From the cell containing the given text, extract its center point as (X, Y) coordinate. 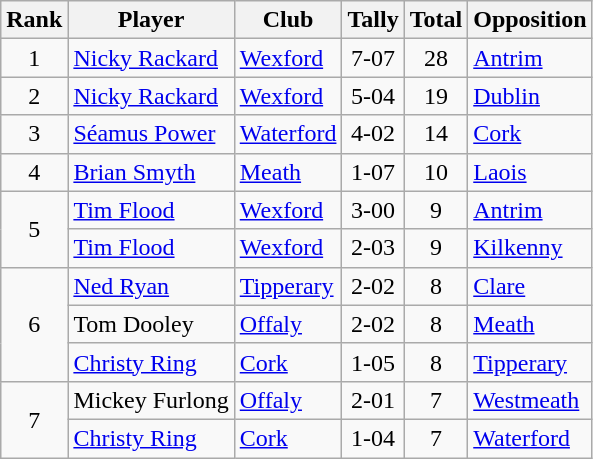
3 (34, 134)
Kilkenny (530, 248)
2-01 (373, 400)
2 (34, 96)
1-07 (373, 172)
1 (34, 58)
Laois (530, 172)
3-00 (373, 210)
5 (34, 229)
Player (151, 20)
Séamus Power (151, 134)
Tom Dooley (151, 324)
14 (436, 134)
Rank (34, 20)
Clare (530, 286)
Club (288, 20)
7-07 (373, 58)
28 (436, 58)
4-02 (373, 134)
5-04 (373, 96)
Ned Ryan (151, 286)
Westmeath (530, 400)
Brian Smyth (151, 172)
Dublin (530, 96)
4 (34, 172)
2-03 (373, 248)
19 (436, 96)
Mickey Furlong (151, 400)
1-04 (373, 438)
10 (436, 172)
Opposition (530, 20)
Total (436, 20)
1-05 (373, 362)
6 (34, 324)
Tally (373, 20)
